Provide the [X, Y] coordinate of the cell's center where the given text is located.  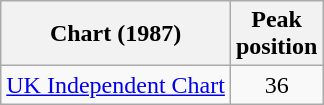
Chart (1987) [116, 34]
Peakposition [276, 34]
36 [276, 85]
UK Independent Chart [116, 85]
